Extract the [X, Y] coordinate from the center of the cell holding the provided text.  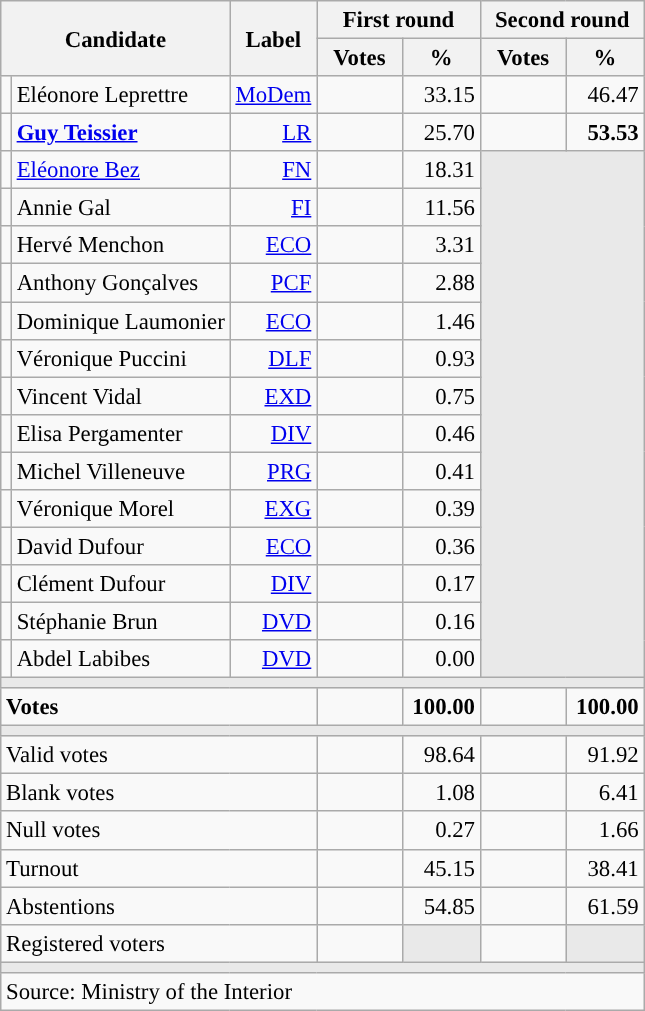
Eléonore Bez [120, 170]
46.47 [605, 95]
0.17 [441, 584]
3.31 [441, 245]
1.46 [441, 321]
0.39 [441, 509]
DLF [274, 358]
25.70 [441, 133]
53.53 [605, 133]
Source: Ministry of the Interior [322, 992]
Hervé Menchon [120, 245]
11.56 [441, 208]
0.16 [441, 621]
Stéphanie Brun [120, 621]
0.00 [441, 659]
Label [274, 38]
98.64 [441, 755]
LR [274, 133]
Anthony Gonçalves [120, 283]
Turnout [159, 868]
PCF [274, 283]
0.46 [441, 433]
Second round [562, 20]
Registered voters [159, 943]
Null votes [159, 831]
Annie Gal [120, 208]
Blank votes [159, 793]
Véronique Puccini [120, 358]
Abstentions [159, 906]
EXD [274, 396]
Candidate [116, 38]
Véronique Morel [120, 509]
0.41 [441, 471]
PRG [274, 471]
1.08 [441, 793]
61.59 [605, 906]
Eléonore Leprettre [120, 95]
Dominique Laumonier [120, 321]
Clément Dufour [120, 584]
FI [274, 208]
1.66 [605, 831]
6.41 [605, 793]
38.41 [605, 868]
Valid votes [159, 755]
Abdel Labibes [120, 659]
Vincent Vidal [120, 396]
MoDem [274, 95]
0.75 [441, 396]
33.15 [441, 95]
0.93 [441, 358]
18.31 [441, 170]
EXG [274, 509]
Guy Teissier [120, 133]
91.92 [605, 755]
54.85 [441, 906]
FN [274, 170]
2.88 [441, 283]
Michel Villeneuve [120, 471]
0.27 [441, 831]
Elisa Pergamenter [120, 433]
David Dufour [120, 546]
0.36 [441, 546]
45.15 [441, 868]
First round [399, 20]
